Search for the cell housing the specified text and yield its (x, y) center coordinate. 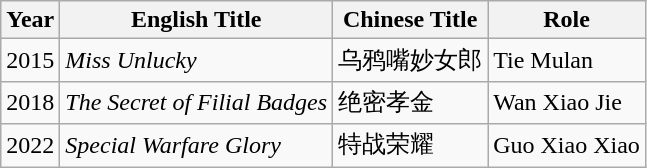
Tie Mulan (567, 60)
Year (30, 20)
Role (567, 20)
绝密孝金 (410, 102)
特战荣耀 (410, 146)
Guo Xiao Xiao (567, 146)
Chinese Title (410, 20)
Miss Unlucky (196, 60)
Wan Xiao Jie (567, 102)
Special Warfare Glory (196, 146)
2018 (30, 102)
The Secret of Filial Badges (196, 102)
2022 (30, 146)
English Title (196, 20)
乌鸦嘴妙女郎 (410, 60)
2015 (30, 60)
